Identify which cell holds the provided text, then report its (x, y) central coordinate. 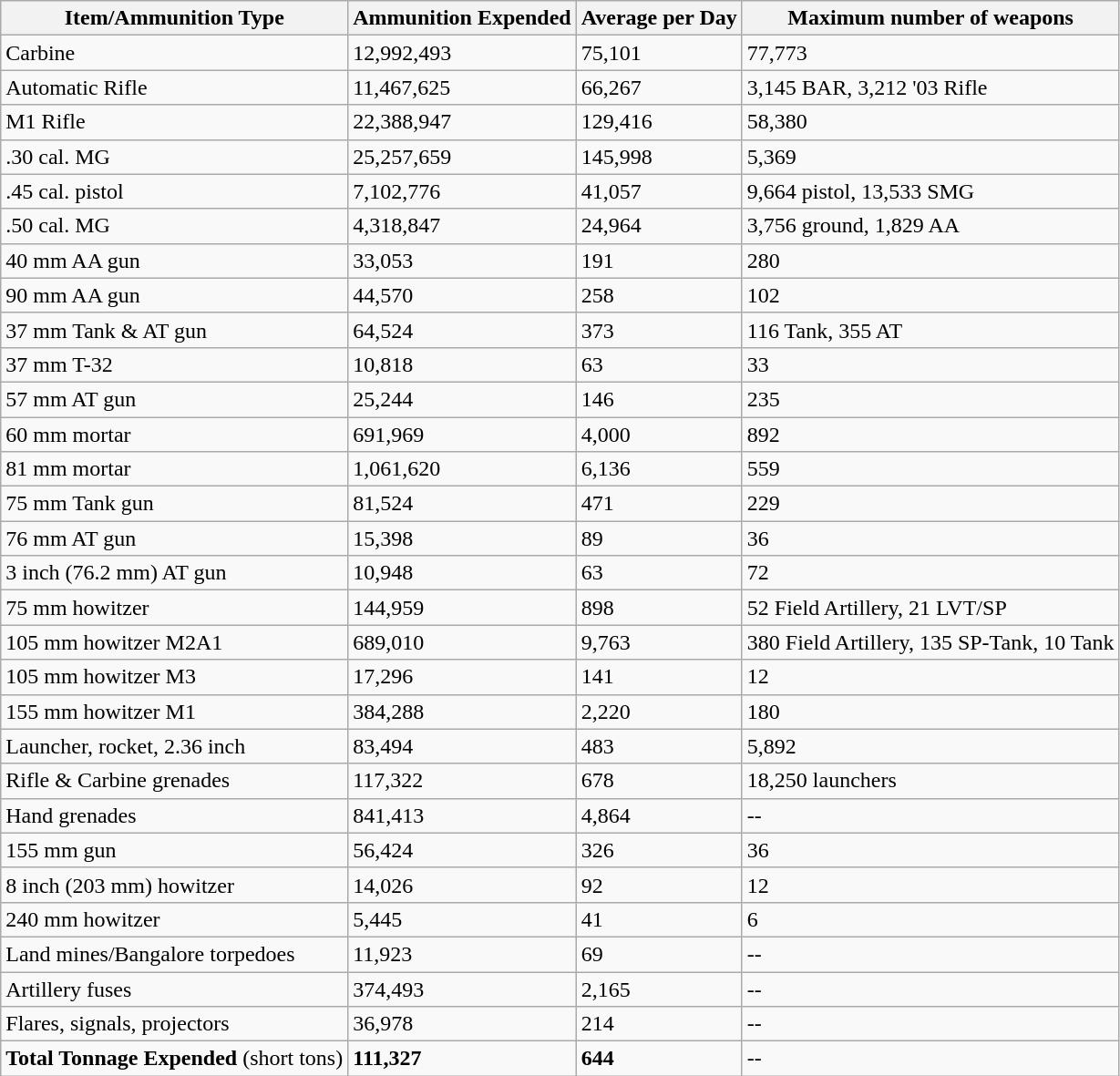
898 (659, 608)
191 (659, 261)
235 (930, 399)
155 mm gun (175, 850)
10,818 (462, 364)
678 (659, 781)
75 mm howitzer (175, 608)
18,250 launchers (930, 781)
471 (659, 504)
10,948 (462, 573)
5,892 (930, 746)
6,136 (659, 469)
24,964 (659, 226)
111,327 (462, 1059)
25,257,659 (462, 157)
5,445 (462, 919)
11,923 (462, 954)
41 (659, 919)
Rifle & Carbine grenades (175, 781)
36,978 (462, 1024)
892 (930, 435)
689,010 (462, 642)
5,369 (930, 157)
384,288 (462, 712)
60 mm mortar (175, 435)
4,318,847 (462, 226)
57 mm AT gun (175, 399)
25,244 (462, 399)
12,992,493 (462, 53)
.45 cal. pistol (175, 191)
81 mm mortar (175, 469)
373 (659, 330)
145,998 (659, 157)
483 (659, 746)
56,424 (462, 850)
66,267 (659, 87)
37 mm Tank & AT gun (175, 330)
Total Tonnage Expended (short tons) (175, 1059)
69 (659, 954)
89 (659, 538)
380 Field Artillery, 135 SP-Tank, 10 Tank (930, 642)
4,000 (659, 435)
841,413 (462, 815)
44,570 (462, 295)
Artillery fuses (175, 989)
9,763 (659, 642)
229 (930, 504)
Flares, signals, projectors (175, 1024)
102 (930, 295)
6 (930, 919)
15,398 (462, 538)
90 mm AA gun (175, 295)
7,102,776 (462, 191)
180 (930, 712)
644 (659, 1059)
.50 cal. MG (175, 226)
Land mines/Bangalore torpedoes (175, 954)
37 mm T-32 (175, 364)
105 mm howitzer M3 (175, 677)
155 mm howitzer M1 (175, 712)
1,061,620 (462, 469)
75 mm Tank gun (175, 504)
105 mm howitzer M2A1 (175, 642)
33,053 (462, 261)
Item/Ammunition Type (175, 18)
83,494 (462, 746)
40 mm AA gun (175, 261)
3 inch (76.2 mm) AT gun (175, 573)
92 (659, 885)
17,296 (462, 677)
Carbine (175, 53)
691,969 (462, 435)
77,773 (930, 53)
8 inch (203 mm) howitzer (175, 885)
75,101 (659, 53)
.30 cal. MG (175, 157)
Launcher, rocket, 2.36 inch (175, 746)
Ammunition Expended (462, 18)
141 (659, 677)
117,322 (462, 781)
81,524 (462, 504)
3,756 ground, 1,829 AA (930, 226)
374,493 (462, 989)
258 (659, 295)
4,864 (659, 815)
144,959 (462, 608)
Automatic Rifle (175, 87)
52 Field Artillery, 21 LVT/SP (930, 608)
Maximum number of weapons (930, 18)
76 mm AT gun (175, 538)
240 mm howitzer (175, 919)
14,026 (462, 885)
33 (930, 364)
559 (930, 469)
72 (930, 573)
116 Tank, 355 AT (930, 330)
41,057 (659, 191)
58,380 (930, 122)
326 (659, 850)
3,145 BAR, 3,212 '03 Rifle (930, 87)
2,220 (659, 712)
9,664 pistol, 13,533 SMG (930, 191)
11,467,625 (462, 87)
214 (659, 1024)
280 (930, 261)
M1 Rifle (175, 122)
129,416 (659, 122)
Hand grenades (175, 815)
146 (659, 399)
64,524 (462, 330)
2,165 (659, 989)
Average per Day (659, 18)
22,388,947 (462, 122)
